Detect which cell encompasses the target text, then output its [x, y] center coordinate. 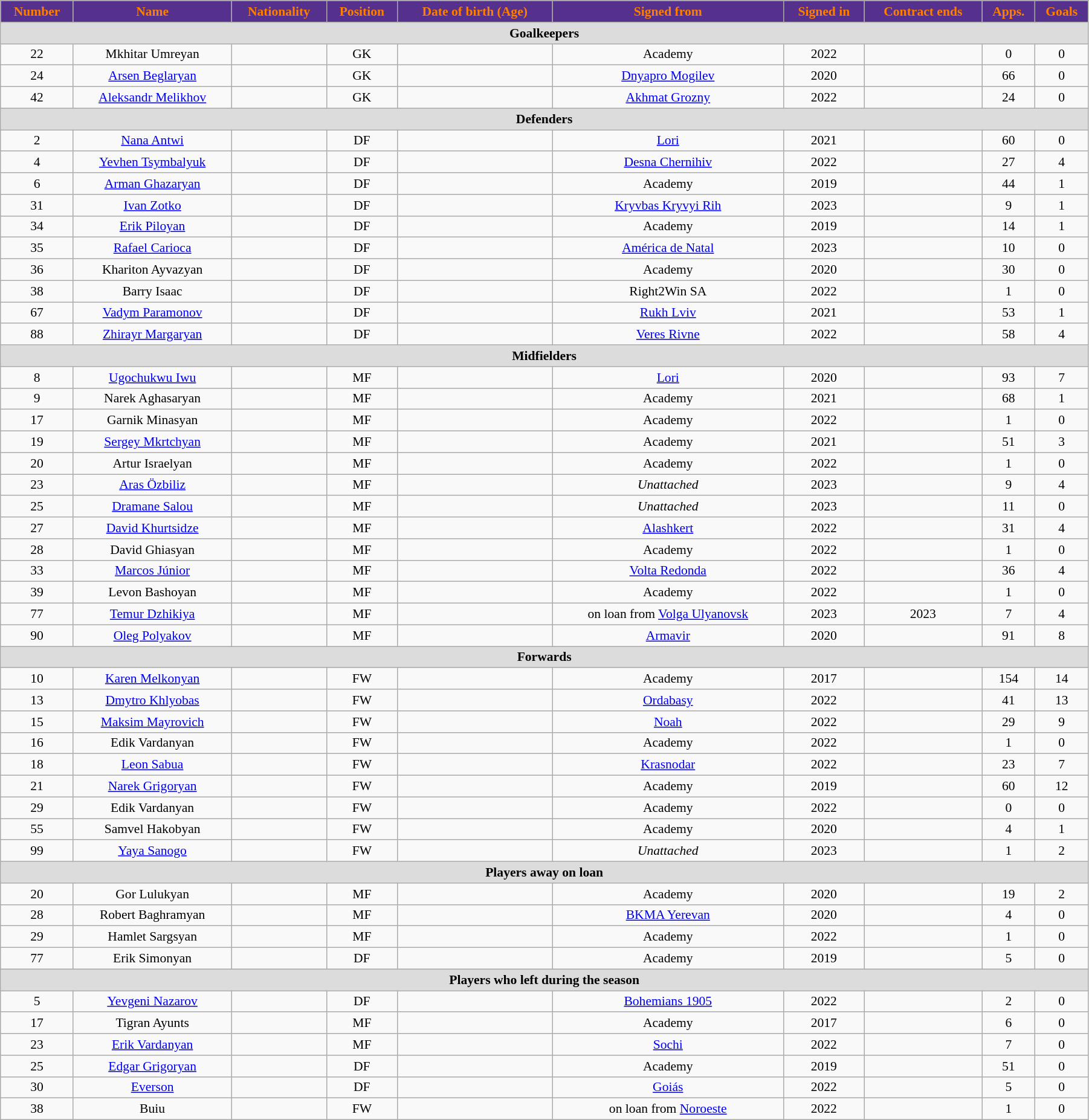
Artur Israelyan [152, 463]
Right2Win SA [668, 291]
Ugochukwu Iwu [152, 378]
Khariton Ayvazyan [152, 270]
Levon Bashoyan [152, 593]
Aleksandr Melikhov [152, 98]
Karen Melkonyan [152, 679]
Signed in [824, 11]
66 [1009, 76]
33 [37, 571]
154 [1009, 679]
88 [37, 335]
BKMA Yerevan [668, 915]
18 [37, 765]
35 [37, 248]
América de Natal [668, 248]
Garnik Minasyan [152, 420]
Goalkeepers [544, 33]
Sochi [668, 1044]
58 [1009, 335]
Forwards [544, 657]
Edgar Grigoryan [152, 1066]
Players who left during the season [544, 980]
99 [37, 851]
David Khurtsidze [152, 528]
15 [37, 722]
Position [361, 11]
Desna Chernihiv [668, 163]
Rafael Carioca [152, 248]
3 [1061, 442]
Veres Rivne [668, 335]
Tigran Ayunts [152, 1023]
Noah [668, 722]
93 [1009, 378]
34 [37, 227]
Dnyapro Mogilev [668, 76]
Sergey Mkrtchyan [152, 442]
68 [1009, 399]
11 [1009, 507]
David Ghiasyan [152, 550]
Number [37, 11]
Kryvbas Kryvyi Rih [668, 205]
Contract ends [923, 11]
Yevgeni Nazarov [152, 1002]
Nationality [279, 11]
Temur Dzhikiya [152, 614]
Leon Sabua [152, 765]
Vadym Paramonov [152, 313]
67 [37, 313]
39 [37, 593]
Buiu [152, 1109]
Aras Özbiliz [152, 485]
Erik Vardanyan [152, 1044]
Nana Antwi [152, 141]
Everson [152, 1087]
Erik Simonyan [152, 959]
Midfielders [544, 356]
90 [37, 636]
Yevhen Tsymbalyuk [152, 163]
Akhmat Grozny [668, 98]
44 [1009, 184]
Narek Aghasaryan [152, 399]
Dmytro Khlyobas [152, 700]
Krasnodar [668, 765]
Oleg Polyakov [152, 636]
42 [37, 98]
on loan from Volga Ulyanovsk [668, 614]
Defenders [544, 119]
Bohemians 1905 [668, 1002]
Hamlet Sargsyan [152, 937]
Narek Grigoryan [152, 787]
on loan from Noroeste [668, 1109]
Rukh Lviv [668, 313]
22 [37, 54]
Alashkert [668, 528]
Gor Lulukyan [152, 894]
Erik Piloyan [152, 227]
Dramane Salou [152, 507]
Mkhitar Umreyan [152, 54]
Goals [1061, 11]
Ordabasy [668, 700]
55 [37, 829]
12 [1061, 787]
Arman Ghazaryan [152, 184]
Ivan Zotko [152, 205]
Samvel Hakobyan [152, 829]
91 [1009, 636]
Maksim Mayrovich [152, 722]
Goiás [668, 1087]
Date of birth (Age) [475, 11]
41 [1009, 700]
Armavir [668, 636]
Robert Baghramyan [152, 915]
Volta Redonda [668, 571]
Apps. [1009, 11]
53 [1009, 313]
Arsen Beglaryan [152, 76]
Players away on loan [544, 872]
Marcos Júnior [152, 571]
Signed from [668, 11]
Yaya Sanogo [152, 851]
Barry Isaac [152, 291]
21 [37, 787]
Zhirayr Margaryan [152, 335]
Name [152, 11]
16 [37, 743]
